Identify which cell holds the provided text, then report its (X, Y) central coordinate. 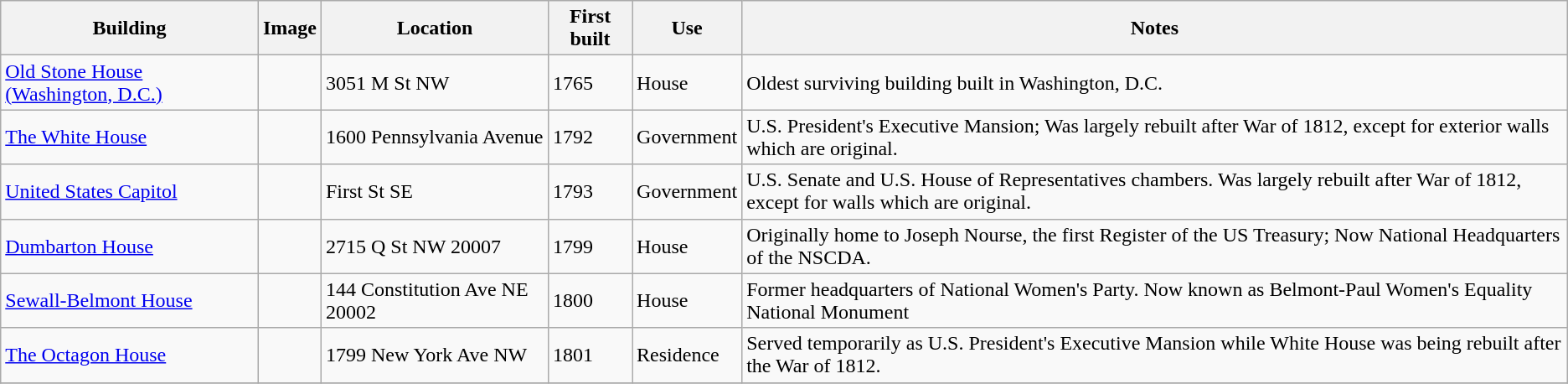
Residence (687, 355)
First St SE (434, 191)
1800 (590, 300)
Old Stone House (Washington, D.C.) (130, 82)
1765 (590, 82)
The Octagon House (130, 355)
Former headquarters of National Women's Party. Now known as Belmont-Paul Women's Equality National Monument (1155, 300)
The White House (130, 138)
1793 (590, 191)
Image (290, 29)
1600 Pennsylvania Avenue (434, 138)
Notes (1155, 29)
3051 M St NW (434, 82)
Served temporarily as U.S. President's Executive Mansion while White House was being rebuilt after the War of 1812. (1155, 355)
Location (434, 29)
U.S. President's Executive Mansion; Was largely rebuilt after War of 1812, except for exterior walls which are original. (1155, 138)
1799 New York Ave NW (434, 355)
U.S. Senate and U.S. House of Representatives chambers. Was largely rebuilt after War of 1812, except for walls which are original. (1155, 191)
Building (130, 29)
144 Constitution Ave NE 20002 (434, 300)
1801 (590, 355)
1792 (590, 138)
Originally home to Joseph Nourse, the first Register of the US Treasury; Now National Headquarters of the NSCDA. (1155, 246)
2715 Q St NW 20007 (434, 246)
Dumbarton House (130, 246)
1799 (590, 246)
Oldest surviving building built in Washington, D.C. (1155, 82)
Use (687, 29)
First built (590, 29)
United States Capitol (130, 191)
Sewall-Belmont House (130, 300)
